Return (x, y) of the center of cell containing provided text 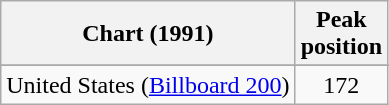
172 (341, 85)
Chart (1991) (148, 34)
United States (Billboard 200) (148, 85)
Peakposition (341, 34)
